Identify which cell holds the provided text, then report its [X, Y] central coordinate. 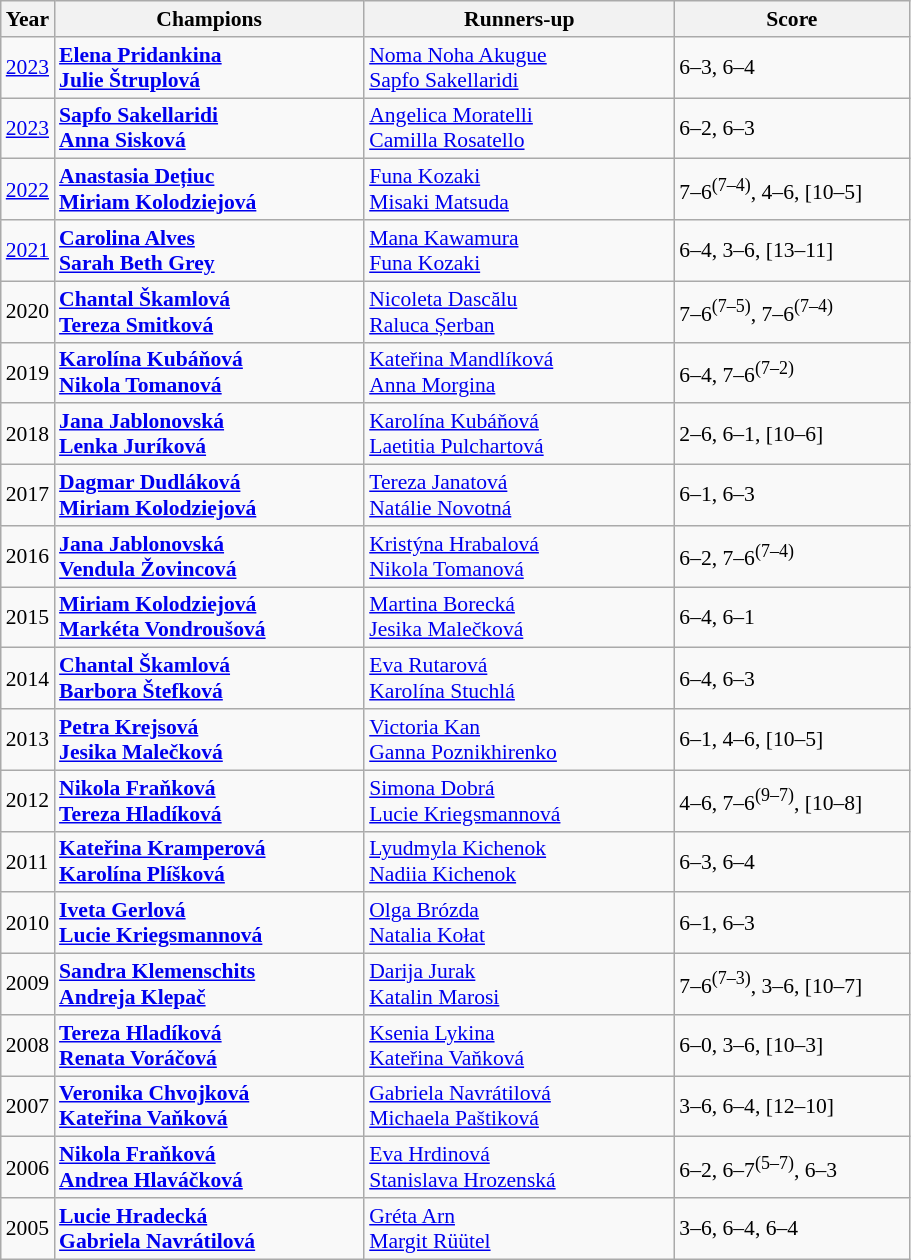
7–6(7–5), 7–6(7–4) [792, 312]
Victoria Kan Ganna Poznikhirenko [519, 740]
2019 [28, 372]
7–6(7–4), 4–6, [10–5] [792, 190]
Tereza Janatová Natálie Novotná [519, 496]
2008 [28, 1046]
Gréta Arn Margit Rüütel [519, 1228]
2–6, 6–1, [10–6] [792, 434]
2010 [28, 924]
Elena Pridankina Julie Štruplová [209, 68]
Runners-up [519, 19]
Mana Kawamura Funa Kozaki [519, 250]
Miriam Kolodziejová Markéta Vondroušová [209, 618]
Eva Rutarová Karolína Stuchlá [519, 678]
Olga Brózda Natalia Kołat [519, 924]
Kateřina Kramperová Karolína Plíšková [209, 862]
6–2, 7–6(7–4) [792, 556]
2018 [28, 434]
4–6, 7–6(9–7), [10–8] [792, 800]
3–6, 6–4, 6–4 [792, 1228]
6–1, 4–6, [10–5] [792, 740]
Darija Jurak Katalin Marosi [519, 984]
2016 [28, 556]
Champions [209, 19]
6–0, 3–6, [10–3] [792, 1046]
6–4, 7–6(7–2) [792, 372]
Eva Hrdinová Stanislava Hrozenská [519, 1168]
Martina Borecká Jesika Malečková [519, 618]
Chantal Škamlová Barbora Štefková [209, 678]
6–4, 6–1 [792, 618]
2005 [28, 1228]
7–6(7–3), 3–6, [10–7] [792, 984]
2020 [28, 312]
Tereza Hladíková Renata Voráčová [209, 1046]
Karolína Kubáňová Laetitia Pulchartová [519, 434]
Sapfo Sakellaridi Anna Sisková [209, 128]
2014 [28, 678]
2009 [28, 984]
2012 [28, 800]
2022 [28, 190]
Sandra Klemenschits Andreja Klepač [209, 984]
Lyudmyla Kichenok Nadiia Kichenok [519, 862]
Ksenia Lykina Kateřina Vaňková [519, 1046]
2013 [28, 740]
6–2, 6–3 [792, 128]
Kristýna Hrabalová Nikola Tomanová [519, 556]
3–6, 6–4, [12–10] [792, 1106]
2017 [28, 496]
Carolina Alves Sarah Beth Grey [209, 250]
6–2, 6–7(5–7), 6–3 [792, 1168]
Jana Jablonovská Lenka Juríková [209, 434]
Karolína Kubáňová Nikola Tomanová [209, 372]
2006 [28, 1168]
2015 [28, 618]
Year [28, 19]
Lucie Hradecká Gabriela Navrátilová [209, 1228]
Noma Noha Akugue Sapfo Sakellaridi [519, 68]
Kateřina Mandlíková Anna Morgina [519, 372]
2021 [28, 250]
Score [792, 19]
Veronika Chvojková Kateřina Vaňková [209, 1106]
6–4, 3–6, [13–11] [792, 250]
Nicoleta Dascălu Raluca Șerban [519, 312]
Angelica Moratelli Camilla Rosatello [519, 128]
Petra Krejsová Jesika Malečková [209, 740]
Iveta Gerlová Lucie Kriegsmannová [209, 924]
Anastasia Dețiuc Miriam Kolodziejová [209, 190]
Gabriela Navrátilová Michaela Paštiková [519, 1106]
2011 [28, 862]
Chantal Škamlová Tereza Smitková [209, 312]
Funa Kozaki Misaki Matsuda [519, 190]
Nikola Fraňková Tereza Hladíková [209, 800]
2007 [28, 1106]
Jana Jablonovská Vendula Žovincová [209, 556]
Nikola Fraňková Andrea Hlaváčková [209, 1168]
Dagmar Dudláková Miriam Kolodziejová [209, 496]
Simona Dobrá Lucie Kriegsmannová [519, 800]
6–4, 6–3 [792, 678]
